Capture the cell that displays the provided text and extract its (X, Y) central coordinate. 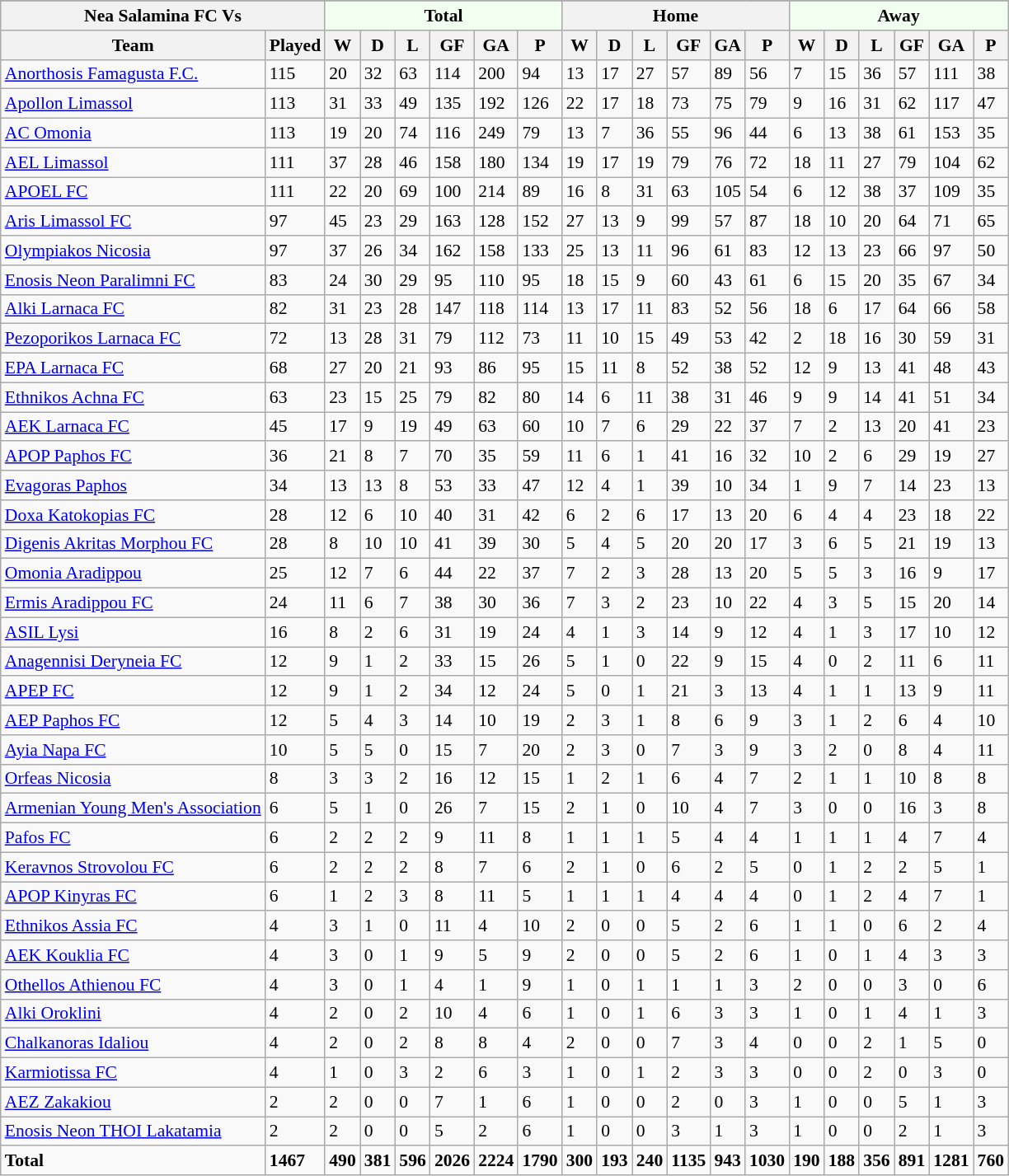
51 (951, 397)
Home (676, 16)
104 (951, 162)
126 (539, 104)
1467 (295, 1161)
APOP Paphos FC (134, 457)
200 (496, 74)
55 (688, 134)
Alki Oroklini (134, 1014)
117 (951, 104)
Enosis Neon Paralimni FC (134, 280)
249 (496, 134)
Olympiakos Nicosia (134, 251)
Chalkanoras Idaliou (134, 1043)
68 (295, 368)
87 (767, 222)
Ethnikos Assia FC (134, 926)
214 (496, 192)
70 (452, 457)
Away (899, 16)
94 (539, 74)
1030 (767, 1161)
Nea Salamina FC Vs (163, 16)
Aris Limassol FC (134, 222)
2224 (496, 1161)
760 (991, 1161)
APEP FC (134, 691)
190 (806, 1161)
Team (134, 45)
134 (539, 162)
105 (727, 192)
69 (412, 192)
116 (452, 134)
AEL Limassol (134, 162)
Ermis Aradippou FC (134, 603)
152 (539, 222)
1790 (539, 1161)
192 (496, 104)
162 (452, 251)
356 (877, 1161)
Keravnos Strovolou FC (134, 867)
AEZ Zakakiou (134, 1102)
110 (496, 280)
240 (650, 1161)
Pezoporikos Larnaca FC (134, 339)
Alki Larnaca FC (134, 309)
75 (727, 104)
115 (295, 74)
180 (496, 162)
109 (951, 192)
2026 (452, 1161)
135 (452, 104)
490 (343, 1161)
Enosis Neon THOI Lakatamia (134, 1131)
Anorthosis Famagusta F.C. (134, 74)
Evagoras Paphos (134, 485)
Apollon Limassol (134, 104)
118 (496, 309)
Orfeas Nicosia (134, 779)
EPA Larnaca FC (134, 368)
381 (378, 1161)
74 (412, 134)
188 (842, 1161)
40 (452, 515)
AEP Paphos FC (134, 720)
Ethnikos Achna FC (134, 397)
128 (496, 222)
80 (539, 397)
Ayia Napa FC (134, 750)
943 (727, 1161)
Doxa Katokopias FC (134, 515)
99 (688, 222)
Pafos FC (134, 838)
Othellos Athienou FC (134, 985)
1135 (688, 1161)
AEK Larnaca FC (134, 427)
54 (767, 192)
133 (539, 251)
ASIL Lysi (134, 632)
86 (496, 368)
147 (452, 309)
193 (615, 1161)
APOEL FC (134, 192)
891 (912, 1161)
APOP Kinyras FC (134, 897)
48 (951, 368)
65 (991, 222)
112 (496, 339)
300 (580, 1161)
Anagennisi Deryneia FC (134, 662)
AC Omonia (134, 134)
Karmiotissa FC (134, 1073)
67 (951, 280)
596 (412, 1161)
50 (991, 251)
76 (727, 162)
Played (295, 45)
1281 (951, 1161)
163 (452, 222)
100 (452, 192)
58 (991, 309)
Omonia Aradippou (134, 574)
153 (951, 134)
AEK Kouklia FC (134, 955)
71 (951, 222)
93 (452, 368)
Armenian Young Men's Association (134, 808)
Digenis Akritas Morphou FC (134, 544)
